Find where the given text appears and provide that cell's center as (X, Y) coordinate. 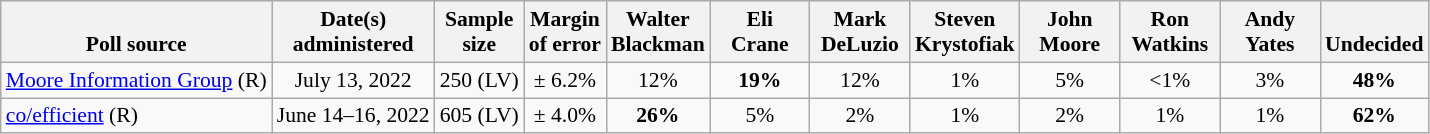
3% (1270, 80)
EliCrane (760, 32)
Samplesize (480, 32)
605 (LV) (480, 116)
26% (658, 116)
JohnMoore (1070, 32)
MarkDeLuzio (860, 32)
62% (1374, 116)
AndyYates (1270, 32)
250 (LV) (480, 80)
WalterBlackman (658, 32)
Poll source (136, 32)
July 13, 2022 (354, 80)
RonWatkins (1170, 32)
June 14–16, 2022 (354, 116)
co/efficient (R) (136, 116)
Date(s)administered (354, 32)
StevenKrystofiak (965, 32)
Marginof error (565, 32)
Moore Information Group (R) (136, 80)
± 6.2% (565, 80)
19% (760, 80)
Undecided (1374, 32)
48% (1374, 80)
± 4.0% (565, 116)
<1% (1170, 80)
